Identify which cell holds the provided text, then report its [X, Y] central coordinate. 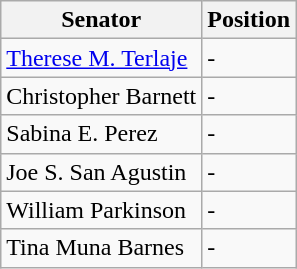
Joe S. San Agustin [102, 172]
Sabina E. Perez [102, 134]
Therese M. Terlaje [102, 58]
Senator [102, 20]
Christopher Barnett [102, 96]
Position [249, 20]
William Parkinson [102, 210]
Tina Muna Barnes [102, 248]
